Provide the [X, Y] coordinate of the cell's center where the given text is located.  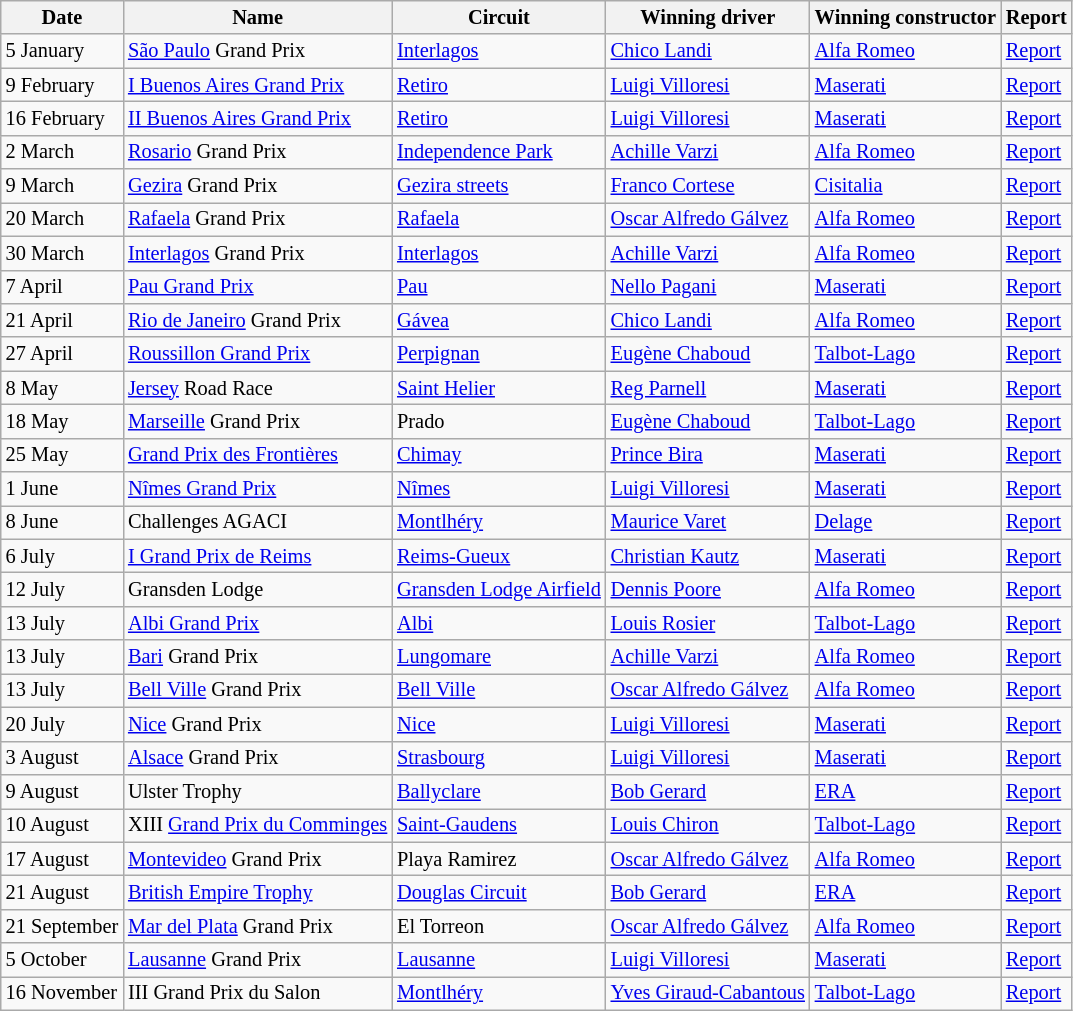
Date [62, 17]
Gezira Grand Prix [258, 186]
Louis Rosier [708, 623]
17 August [62, 859]
Winning driver [708, 17]
Maurice Varet [708, 522]
Franco Cortese [708, 186]
30 March [62, 253]
II Buenos Aires Grand Prix [258, 118]
Nello Pagani [708, 287]
Nice [499, 724]
Rosario Grand Prix [258, 152]
I Grand Prix de Reims [258, 556]
XIII Grand Prix du Comminges [258, 825]
16 February [62, 118]
16 November [62, 993]
Gransden Lodge [258, 589]
5 January [62, 51]
Cisitalia [906, 186]
20 March [62, 219]
Rio de Janeiro Grand Prix [258, 320]
10 August [62, 825]
Lausanne [499, 960]
Interlagos Grand Prix [258, 253]
Saint-Gaudens [499, 825]
Pau [499, 287]
Pau Grand Prix [258, 287]
III Grand Prix du Salon [258, 993]
I Buenos Aires Grand Prix [258, 85]
Dennis Poore [708, 589]
Albi Grand Prix [258, 623]
20 July [62, 724]
Mar del Plata Grand Prix [258, 926]
21 August [62, 892]
British Empire Trophy [258, 892]
Chimay [499, 455]
Playa Ramirez [499, 859]
21 September [62, 926]
Montevideo Grand Prix [258, 859]
25 May [62, 455]
Bell Ville Grand Prix [258, 690]
Saint Helier [499, 388]
Gezira streets [499, 186]
Prince Bira [708, 455]
Rafaela [499, 219]
Douglas Circuit [499, 892]
Jersey Road Race [258, 388]
Winning constructor [906, 17]
9 February [62, 85]
Reims-Gueux [499, 556]
12 July [62, 589]
21 April [62, 320]
Yves Giraud-Cabantous [708, 993]
Prado [499, 421]
Bari Grand Prix [258, 657]
Bell Ville [499, 690]
Alsace Grand Prix [258, 758]
Reg Parnell [708, 388]
Ulster Trophy [258, 791]
5 October [62, 960]
Rafaela Grand Prix [258, 219]
Strasbourg [499, 758]
Delage [906, 522]
Lungomare [499, 657]
Albi [499, 623]
Nîmes [499, 489]
8 May [62, 388]
6 July [62, 556]
Circuit [499, 17]
9 August [62, 791]
1 June [62, 489]
Gransden Lodge Airfield [499, 589]
Christian Kautz [708, 556]
Lausanne Grand Prix [258, 960]
3 August [62, 758]
Louis Chiron [708, 825]
27 April [62, 354]
Nice Grand Prix [258, 724]
Name [258, 17]
São Paulo Grand Prix [258, 51]
Ballyclare [499, 791]
Perpignan [499, 354]
Grand Prix des Frontières [258, 455]
Marseille Grand Prix [258, 421]
Nîmes Grand Prix [258, 489]
Roussillon Grand Prix [258, 354]
El Torreon [499, 926]
9 March [62, 186]
Independence Park [499, 152]
8 June [62, 522]
Challenges AGACI [258, 522]
7 April [62, 287]
2 March [62, 152]
18 May [62, 421]
Gávea [499, 320]
